Pinpoint the cell where the given text exists, returning its [X, Y] midpoint coordinate. 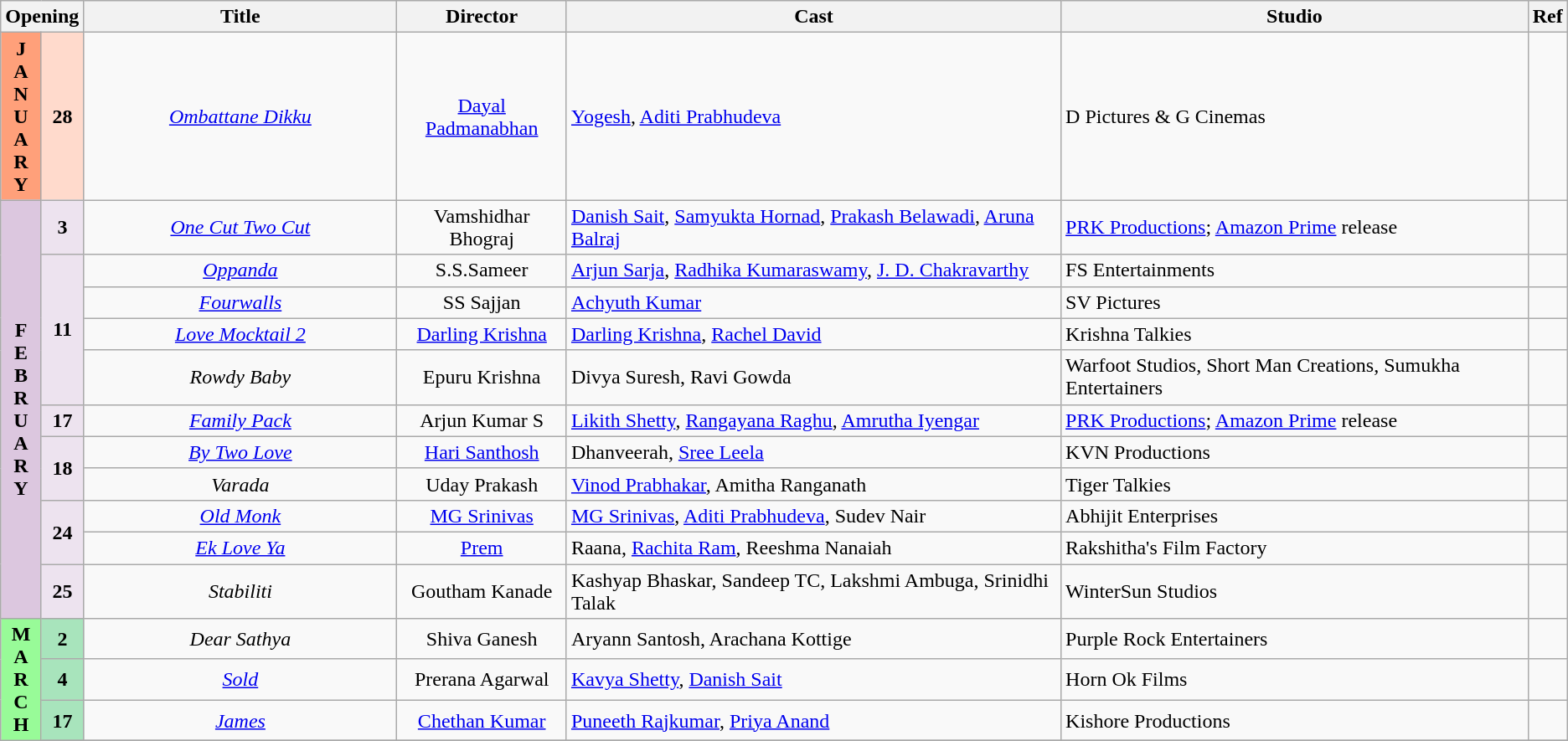
Fourwalls [240, 302]
Ek Love Ya [240, 548]
Darling Krishna [482, 334]
Oppanda [240, 270]
Kavya Shetty, Danish Sait [813, 680]
Title [240, 17]
SS Sajjan [482, 302]
Ref [1548, 17]
Goutham Kanade [482, 591]
Kashyap Bhaskar, Sandeep TC, Lakshmi Ambuga, Srinidhi Talak [813, 591]
Rakshitha's Film Factory [1295, 548]
By Two Love [240, 452]
Studio [1295, 17]
Rowdy Baby [240, 377]
2 [62, 640]
Aryann Santosh, Arachana Kottige [813, 640]
Achyuth Kumar [813, 302]
D Pictures & G Cinemas [1295, 116]
Love Mocktail 2 [240, 334]
11 [62, 330]
Epuru Krishna [482, 377]
Purple Rock Entertainers [1295, 640]
Divya Suresh, Ravi Gowda [813, 377]
Prem [482, 548]
Hari Santhosh [482, 452]
4 [62, 680]
Varada [240, 484]
Yogesh, Aditi Prabhudeva [813, 116]
Dear Sathya [240, 640]
Vinod Prabhakar, Amitha Ranganath [813, 484]
Cast [813, 17]
KVN Productions [1295, 452]
Director [482, 17]
FEBRUARY [22, 409]
FS Entertainments [1295, 270]
WinterSun Studios [1295, 591]
MARCH [22, 680]
JANUARY [22, 116]
Arjun Kumar S [482, 420]
James [240, 720]
Family Pack [240, 420]
25 [62, 591]
Likith Shetty, Rangayana Raghu, Amrutha Iyengar [813, 420]
MG Srinivas, Aditi Prabhudeva, Sudev Nair [813, 516]
Vamshidhar Bhograj [482, 228]
Shiva Ganesh [482, 640]
SV Pictures [1295, 302]
24 [62, 532]
Dhanveerah, Sree Leela [813, 452]
Abhijit Enterprises [1295, 516]
Ombattane Dikku [240, 116]
Horn Ok Films [1295, 680]
Old Monk [240, 516]
Chethan Kumar [482, 720]
Sold [240, 680]
Tiger Talkies [1295, 484]
Arjun Sarja, Radhika Kumaraswamy, J. D. Chakravarthy [813, 270]
One Cut Two Cut [240, 228]
Puneeth Rajkumar, Priya Anand [813, 720]
Prerana Agarwal [482, 680]
MG Srinivas [482, 516]
Danish Sait, Samyukta Hornad, Prakash Belawadi, Aruna Balraj [813, 228]
Opening [42, 17]
28 [62, 116]
Dayal Padmanabhan [482, 116]
Darling Krishna, Rachel David [813, 334]
18 [62, 468]
Uday Prakash [482, 484]
Warfoot Studios, Short Man Creations, Sumukha Entertainers [1295, 377]
Stabiliti [240, 591]
Raana, Rachita Ram, Reeshma Nanaiah [813, 548]
S.S.Sameer [482, 270]
3 [62, 228]
Krishna Talkies [1295, 334]
Kishore Productions [1295, 720]
